For the text-containing cell, return its midpoint in (X, Y) coordinate format. 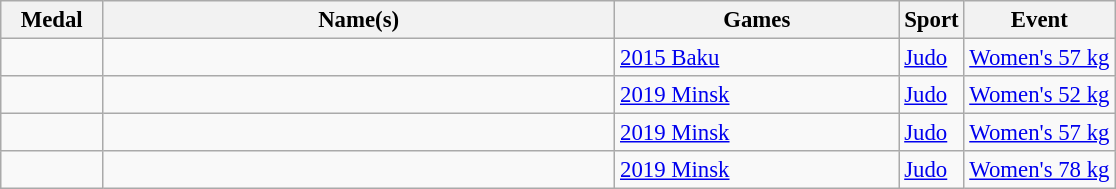
Women's 52 kg (1040, 95)
Medal (52, 20)
2015 Baku (757, 58)
Women's 78 kg (1040, 170)
Event (1040, 20)
Name(s) (359, 20)
Games (757, 20)
Sport (932, 20)
